Return [x, y] of the center of cell containing provided text 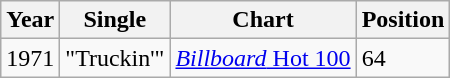
Single [115, 20]
Year [30, 20]
64 [403, 58]
Position [403, 20]
Billboard Hot 100 [263, 58]
"Truckin'" [115, 58]
Chart [263, 20]
1971 [30, 58]
